Provide the (X, Y) coordinate of the cell's center where the given text is located.  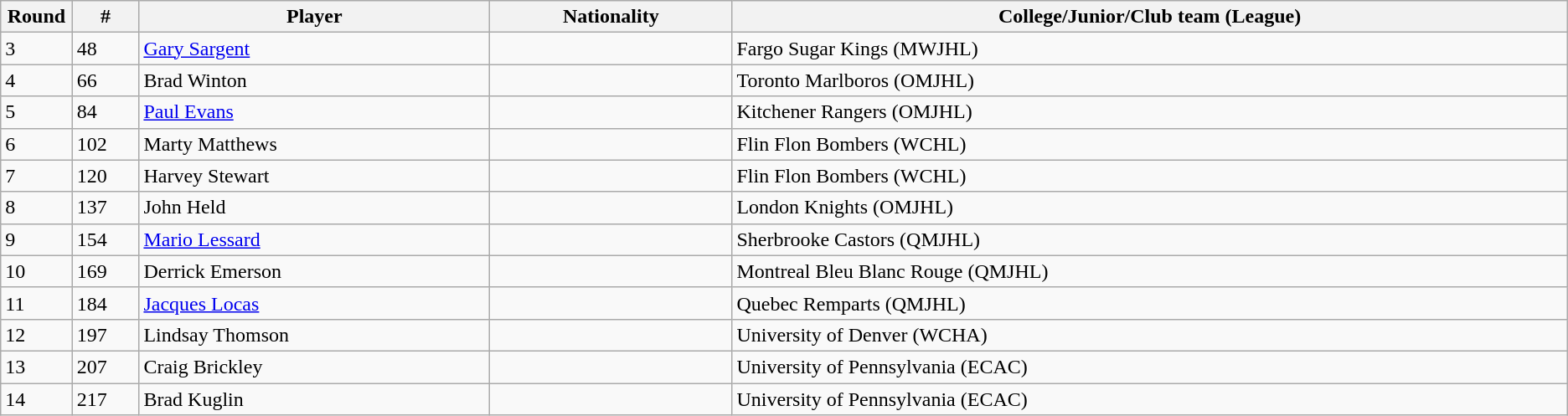
197 (106, 335)
Nationality (611, 17)
Lindsay Thomson (315, 335)
Montreal Bleu Blanc Rouge (QMJHL) (1149, 271)
84 (106, 112)
12 (37, 335)
7 (37, 176)
Brad Kuglin (315, 399)
Gary Sargent (315, 49)
Craig Brickley (315, 367)
Kitchener Rangers (OMJHL) (1149, 112)
8 (37, 208)
137 (106, 208)
Round (37, 17)
154 (106, 239)
Paul Evans (315, 112)
Brad Winton (315, 80)
Harvey Stewart (315, 176)
9 (37, 239)
184 (106, 303)
14 (37, 399)
Mario Lessard (315, 239)
University of Denver (WCHA) (1149, 335)
3 (37, 49)
Sherbrooke Castors (QMJHL) (1149, 239)
Toronto Marlboros (OMJHL) (1149, 80)
Marty Matthews (315, 144)
66 (106, 80)
6 (37, 144)
48 (106, 49)
5 (37, 112)
Jacques Locas (315, 303)
10 (37, 271)
11 (37, 303)
120 (106, 176)
Derrick Emerson (315, 271)
102 (106, 144)
Fargo Sugar Kings (MWJHL) (1149, 49)
169 (106, 271)
207 (106, 367)
217 (106, 399)
Quebec Remparts (QMJHL) (1149, 303)
4 (37, 80)
# (106, 17)
College/Junior/Club team (League) (1149, 17)
Player (315, 17)
London Knights (OMJHL) (1149, 208)
John Held (315, 208)
13 (37, 367)
